Search for the cell housing the specified text and yield its (X, Y) center coordinate. 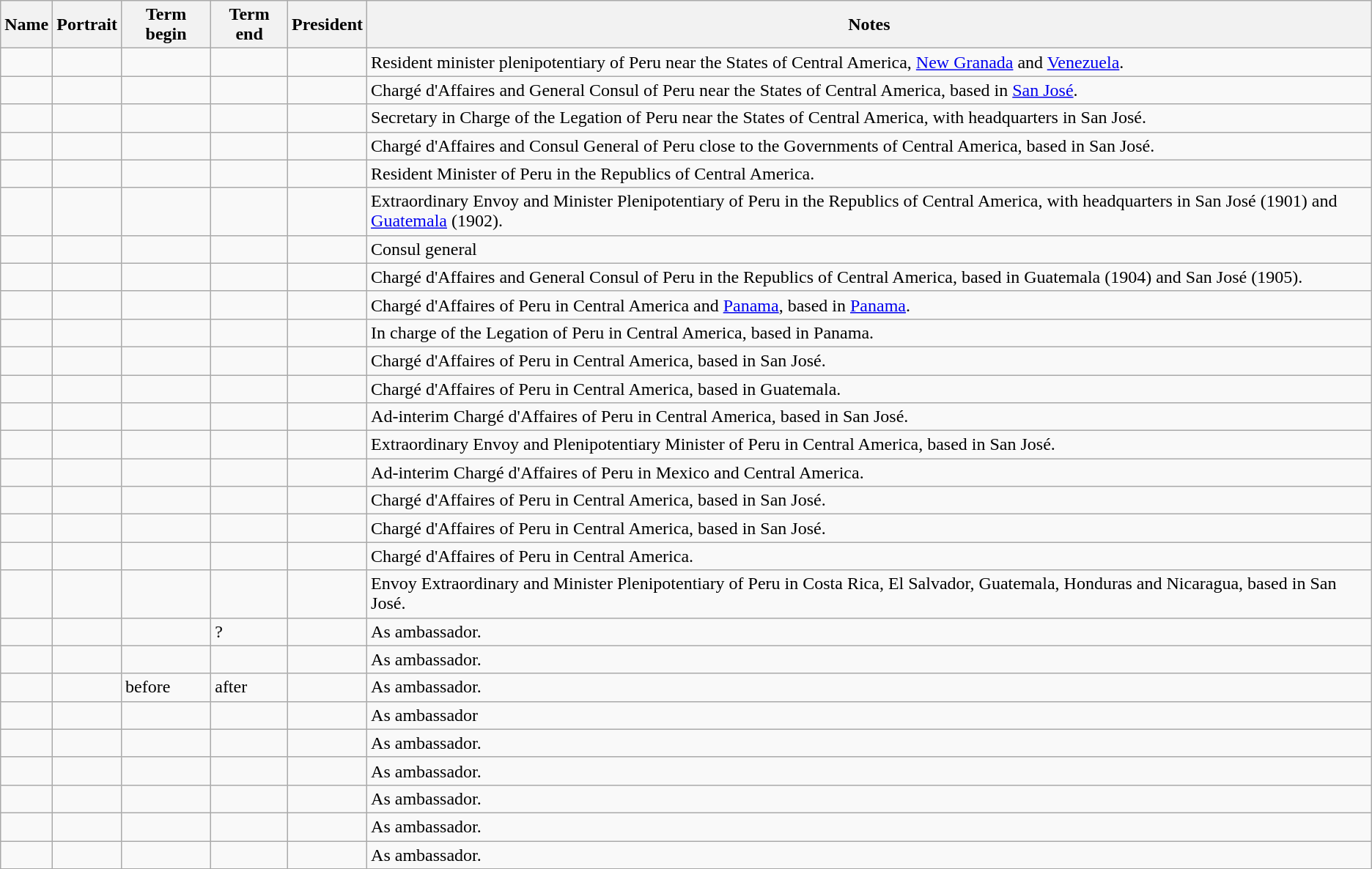
Notes (869, 25)
Resident Minister of Peru in the Republics of Central America. (869, 174)
Chargé d'Affaires of Peru in Central America, based in Guatemala. (869, 389)
Name (26, 25)
Ad-interim Chargé d'Affaires of Peru in Mexico and Central America. (869, 473)
after (249, 687)
Chargé d'Affaires of Peru in Central America. (869, 556)
Term begin (166, 25)
Resident minister plenipotentiary of Peru near the States of Central America, New Granada and Venezuela. (869, 62)
In charge of the Legation of Peru in Central America, based in Panama. (869, 333)
before (166, 687)
Envoy Extraordinary and Minister Plenipotentiary of Peru in Costa Rica, El Salvador, Guatemala, Honduras and Nicaragua, based in San José. (869, 593)
Portrait (87, 25)
? (249, 632)
Chargé d'Affaires and Consul General of Peru close to the Governments of Central America, based in San José. (869, 146)
President (328, 25)
Secretary in Charge of the Legation of Peru near the States of Central America, with headquarters in San José. (869, 118)
Term end (249, 25)
Chargé d'Affaires of Peru in Central America and Panama, based in Panama. (869, 305)
Chargé d'Affaires and General Consul of Peru near the States of Central America, based in San José. (869, 90)
Extraordinary Envoy and Plenipotentiary Minister of Peru in Central America, based in San José. (869, 445)
Consul general (869, 249)
Chargé d'Affaires and General Consul of Peru in the Republics of Central America, based in Guatemala (1904) and San José (1905). (869, 277)
Ad-interim Chargé d'Affaires of Peru in Central America, based in San José. (869, 417)
As ambassador (869, 715)
